Extract the [x, y] coordinate from the center of the cell holding the provided text.  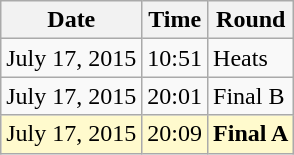
Heats [251, 58]
Date [72, 20]
20:01 [175, 96]
10:51 [175, 58]
Final A [251, 134]
20:09 [175, 134]
Round [251, 20]
Final B [251, 96]
Time [175, 20]
